Extract the [x, y] coordinate from the center of the cell holding the provided text.  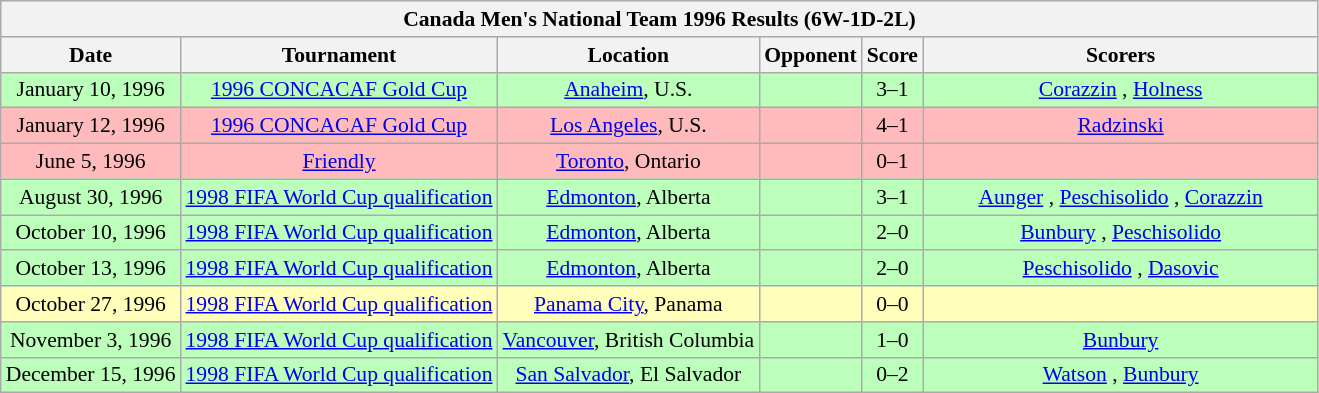
Radzinski [1120, 126]
0–1 [892, 162]
Peschisolido , Dasovic [1120, 269]
Corazzin , Holness [1120, 90]
4–1 [892, 126]
Anaheim, U.S. [629, 90]
Score [892, 55]
Tournament [340, 55]
August 30, 1996 [91, 197]
Canada Men's National Team 1996 Results (6W-1D-2L) [660, 19]
1–0 [892, 340]
October 27, 1996 [91, 304]
June 5, 1996 [91, 162]
0–2 [892, 375]
Toronto, Ontario [629, 162]
Bunbury , Peschisolido [1120, 233]
November 3, 1996 [91, 340]
Vancouver, British Columbia [629, 340]
Opponent [810, 55]
Aunger , Peschisolido , Corazzin [1120, 197]
Scorers [1120, 55]
October 13, 1996 [91, 269]
San Salvador, El Salvador [629, 375]
October 10, 1996 [91, 233]
Friendly [340, 162]
Los Angeles, U.S. [629, 126]
January 12, 1996 [91, 126]
December 15, 1996 [91, 375]
Date [91, 55]
Location [629, 55]
January 10, 1996 [91, 90]
Watson , Bunbury [1120, 375]
0–0 [892, 304]
Panama City, Panama [629, 304]
Bunbury [1120, 340]
